Determine the [X, Y] coordinate at the center of the cell enclosing the given text.  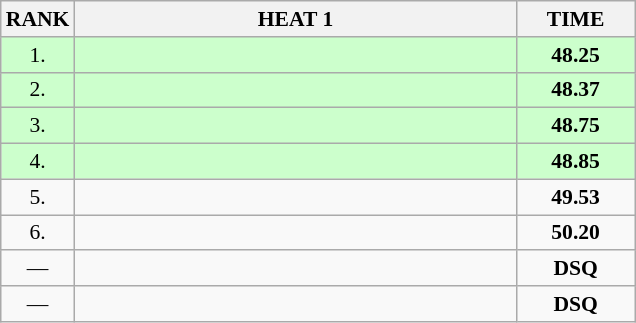
TIME [576, 19]
48.75 [576, 126]
RANK [38, 19]
50.20 [576, 233]
HEAT 1 [295, 19]
48.85 [576, 162]
48.37 [576, 90]
6. [38, 233]
2. [38, 90]
4. [38, 162]
5. [38, 197]
49.53 [576, 197]
48.25 [576, 55]
1. [38, 55]
3. [38, 126]
